Extract the [x, y] coordinate from the center of the cell holding the provided text.  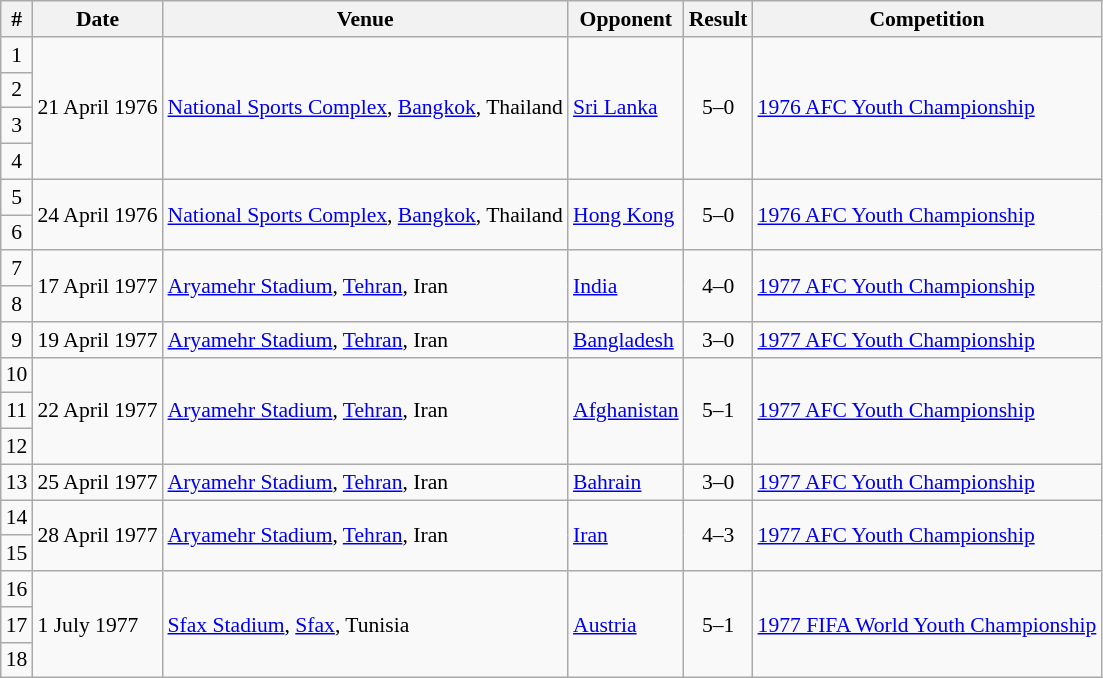
Venue [366, 19]
12 [17, 447]
6 [17, 233]
7 [17, 269]
Sri Lanka [626, 108]
Bangladesh [626, 340]
1 [17, 55]
Bahrain [626, 482]
Competition [928, 19]
11 [17, 411]
15 [17, 554]
16 [17, 589]
14 [17, 518]
25 April 1977 [97, 482]
24 April 1976 [97, 214]
4–3 [718, 536]
28 April 1977 [97, 536]
Opponent [626, 19]
India [626, 286]
Sfax Stadium, Sfax, Tunisia [366, 624]
3 [17, 126]
22 April 1977 [97, 410]
4 [17, 162]
17 April 1977 [97, 286]
1977 FIFA World Youth Championship [928, 624]
21 April 1976 [97, 108]
Austria [626, 624]
Date [97, 19]
Hong Kong [626, 214]
17 [17, 625]
1 July 1977 [97, 624]
4–0 [718, 286]
Iran [626, 536]
2 [17, 90]
Result [718, 19]
9 [17, 340]
# [17, 19]
5 [17, 197]
8 [17, 304]
Afghanistan [626, 410]
13 [17, 482]
19 April 1977 [97, 340]
18 [17, 660]
10 [17, 375]
